Search for the cell housing the specified text and yield its (X, Y) center coordinate. 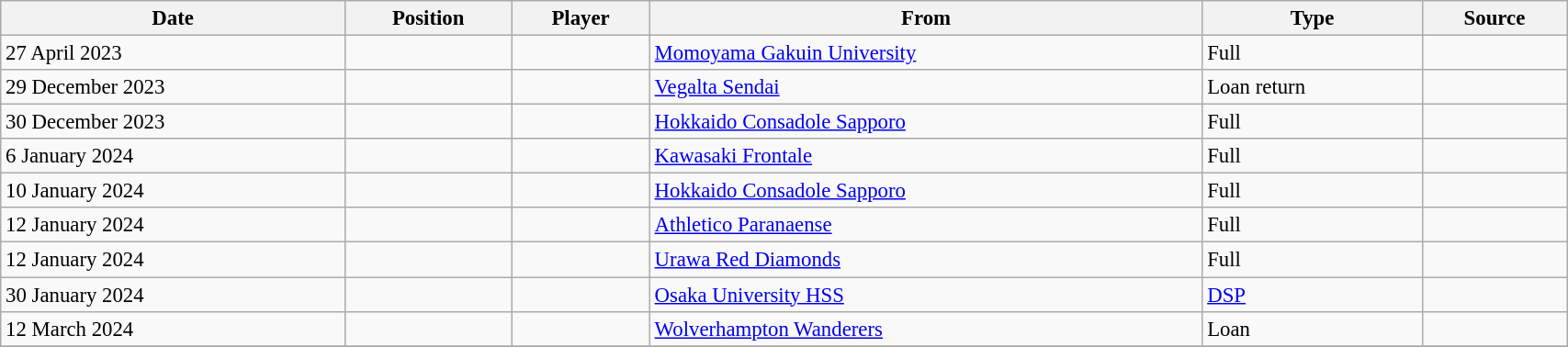
Player (581, 18)
Loan return (1312, 87)
Vegalta Sendai (926, 87)
27 April 2023 (173, 53)
Source (1494, 18)
From (926, 18)
Date (173, 18)
Osaka University HSS (926, 295)
Position (428, 18)
10 January 2024 (173, 191)
Athletico Paranaense (926, 225)
Kawasaki Frontale (926, 156)
Type (1312, 18)
30 December 2023 (173, 122)
30 January 2024 (173, 295)
Urawa Red Diamonds (926, 260)
DSP (1312, 295)
Loan (1312, 329)
12 March 2024 (173, 329)
Wolverhampton Wanderers (926, 329)
29 December 2023 (173, 87)
6 January 2024 (173, 156)
Momoyama Gakuin University (926, 53)
